Extract the (x, y) coordinate from the center of the cell holding the provided text.  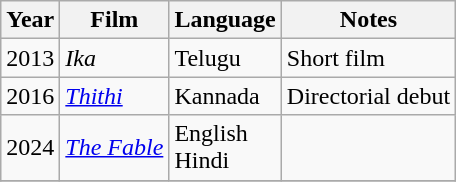
Directorial debut (368, 96)
Kannada (225, 96)
Year (30, 20)
Telugu (225, 58)
Short film (368, 58)
Thithi (114, 96)
EnglishHindi (225, 148)
2013 (30, 58)
2024 (30, 148)
Film (114, 20)
Ika (114, 58)
Language (225, 20)
The Fable (114, 148)
Notes (368, 20)
2016 (30, 96)
